Capture the cell that displays the provided text and extract its [x, y] central coordinate. 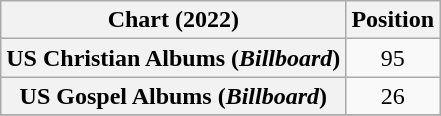
Chart (2022) [174, 20]
US Gospel Albums (Billboard) [174, 96]
US Christian Albums (Billboard) [174, 58]
95 [393, 58]
Position [393, 20]
26 [393, 96]
